Search for the cell housing the specified text and yield its [x, y] center coordinate. 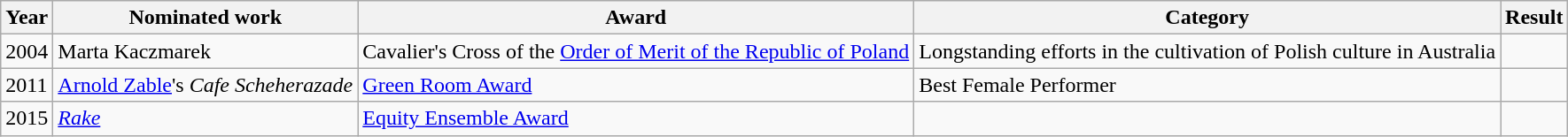
2015 [27, 118]
Year [27, 18]
Rake [206, 118]
Marta Kaczmarek [206, 51]
Best Female Performer [1207, 85]
2011 [27, 85]
Cavalier's Cross of the Order of Merit of the Republic of Poland [636, 51]
2004 [27, 51]
Category [1207, 18]
Longstanding efforts in the cultivation of Polish culture in Australia [1207, 51]
Award [636, 18]
Arnold Zable's Cafe Scheherazade [206, 85]
Result [1534, 18]
Green Room Award [636, 85]
Equity Ensemble Award [636, 118]
Nominated work [206, 18]
